Pinpoint the cell where the given text exists, returning its (x, y) midpoint coordinate. 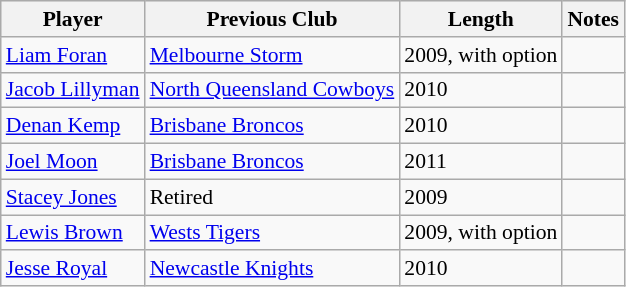
Retired (272, 197)
Length (480, 19)
Notes (593, 19)
2011 (480, 162)
Denan Kemp (73, 126)
Joel Moon (73, 162)
Jesse Royal (73, 269)
Jacob Lillyman (73, 90)
Lewis Brown (73, 233)
Newcastle Knights (272, 269)
Liam Foran (73, 55)
Wests Tigers (272, 233)
Player (73, 19)
North Queensland Cowboys (272, 90)
Stacey Jones (73, 197)
Previous Club (272, 19)
Melbourne Storm (272, 55)
2009 (480, 197)
